Search for the cell housing the specified text and yield its [X, Y] center coordinate. 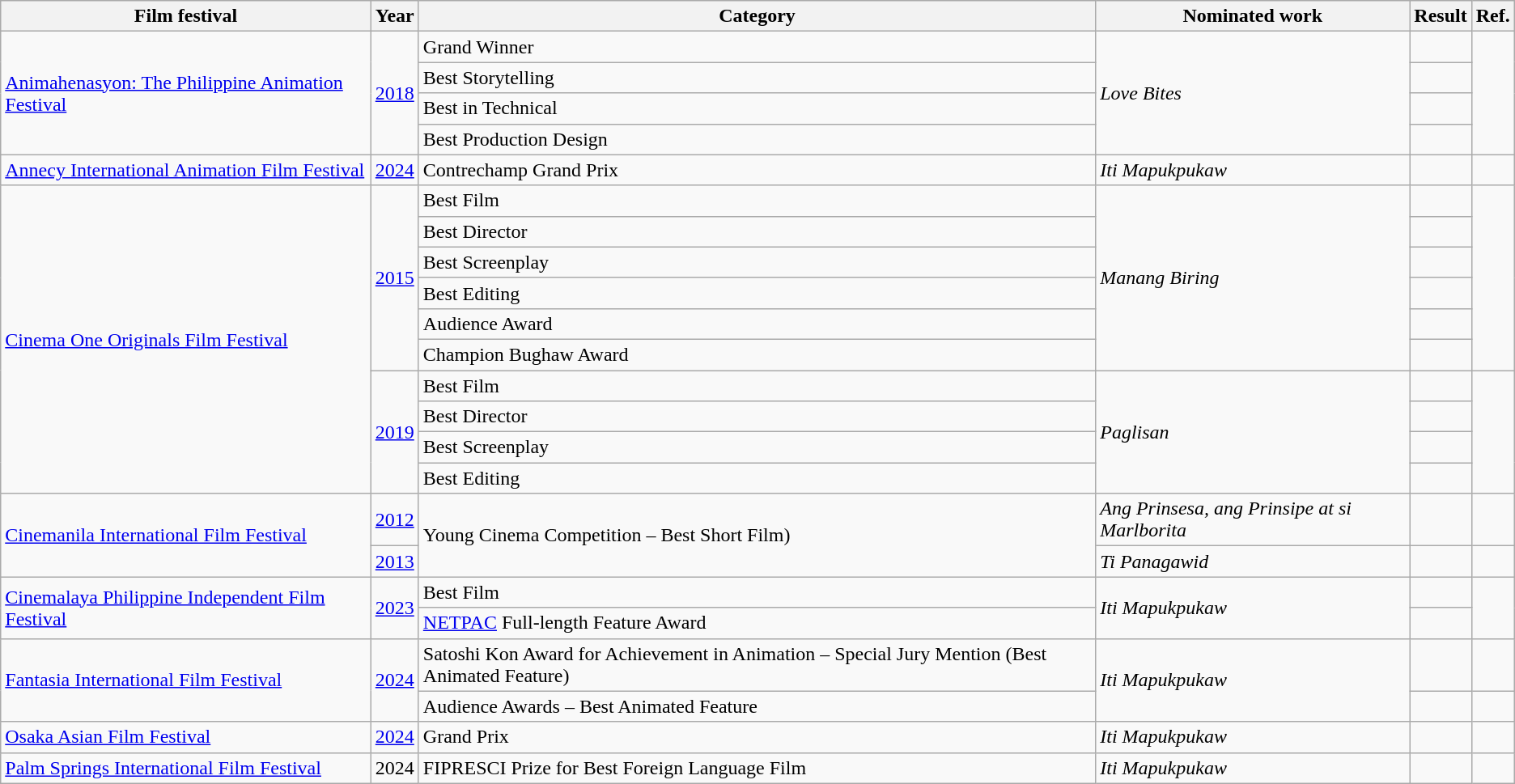
Contrechamp Grand Prix [757, 170]
Satoshi Kon Award for Achievement in Animation – Special Jury Mention (Best Animated Feature) [757, 665]
Fantasia International Film Festival [186, 680]
Best in Technical [757, 108]
Category [757, 16]
Grand Winner [757, 47]
Manang Biring [1253, 278]
Ref. [1492, 16]
2019 [395, 432]
Champion Bughaw Award [757, 354]
2012 [395, 519]
Osaka Asian Film Festival [186, 737]
Palm Springs International Film Festival [186, 768]
Animahenasyon: The Philippine Animation Festival [186, 93]
Best Production Design [757, 139]
Cinemanila International Film Festival [186, 536]
Film festival [186, 16]
Audience Award [757, 324]
Young Cinema Competition – Best Short Film) [757, 536]
Year [395, 16]
FIPRESCI Prize for Best Foreign Language Film [757, 768]
Cinema One Originals Film Festival [186, 340]
Best Storytelling [757, 78]
2015 [395, 278]
Ti Panagawid [1253, 562]
2023 [395, 608]
NETPAC Full-length Feature Award [757, 623]
Audience Awards – Best Animated Feature [757, 706]
Ang Prinsesa, ang Prinsipe at si Marlborita [1253, 519]
Result [1441, 16]
Cinemalaya Philippine Independent Film Festival [186, 608]
Nominated work [1253, 16]
2013 [395, 562]
Grand Prix [757, 737]
Annecy International Animation Film Festival [186, 170]
Love Bites [1253, 93]
2018 [395, 93]
Paglisan [1253, 432]
